Return the (X, Y) coordinate for the center point of the cell that contains the specified text.  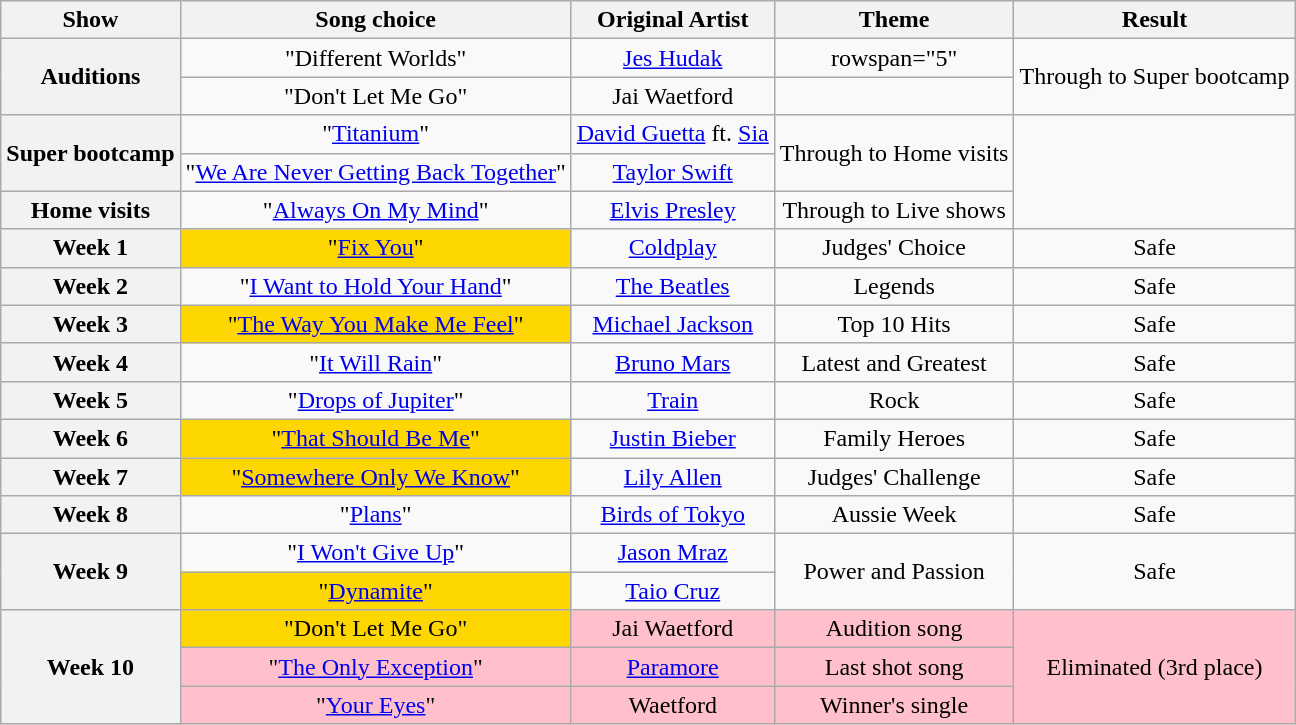
Jes Hudak (672, 58)
Top 10 Hits (894, 324)
Original Artist (672, 20)
"That Should Be Me" (376, 438)
Audition song (894, 629)
Theme (894, 20)
"Your Eyes" (376, 705)
Justin Bieber (672, 438)
"Drops of Jupiter" (376, 400)
Family Heroes (894, 438)
Paramore (672, 667)
Week 1 (90, 248)
Result (1154, 20)
Song choice (376, 20)
"Dynamite" (376, 591)
Michael Jackson (672, 324)
David Guetta ft. Sia (672, 134)
Latest and Greatest (894, 362)
Week 6 (90, 438)
Bruno Mars (672, 362)
Judges' Challenge (894, 477)
Home visits (90, 210)
Through to Live shows (894, 210)
"It Will Rain" (376, 362)
Rock (894, 400)
"The Way You Make Me Feel" (376, 324)
Taylor Swift (672, 172)
"Fix You" (376, 248)
Winner's single (894, 705)
Judges' Choice (894, 248)
Show (90, 20)
Week 5 (90, 400)
"The Only Exception" (376, 667)
Through to Home visits (894, 153)
"We Are Never Getting Back Together" (376, 172)
Coldplay (672, 248)
Week 4 (90, 362)
Week 9 (90, 572)
Eliminated (3rd place) (1154, 667)
"Somewhere Only We Know" (376, 477)
"Titanium" (376, 134)
Lily Allen (672, 477)
Power and Passion (894, 572)
Week 7 (90, 477)
Birds of Tokyo (672, 515)
Legends (894, 286)
Taio Cruz (672, 591)
Week 8 (90, 515)
Aussie Week (894, 515)
"I Want to Hold Your Hand" (376, 286)
Super bootcamp (90, 153)
Week 2 (90, 286)
rowspan="5" (894, 58)
Auditions (90, 77)
Train (672, 400)
Waetford (672, 705)
"I Won't Give Up" (376, 553)
Week 3 (90, 324)
"Always On My Mind" (376, 210)
Week 10 (90, 667)
Jason Mraz (672, 553)
The Beatles (672, 286)
Through to Super bootcamp (1154, 77)
Last shot song (894, 667)
Elvis Presley (672, 210)
"Different Worlds" (376, 58)
"Plans" (376, 515)
